Find where the given text appears and provide that cell's center as [x, y] coordinate. 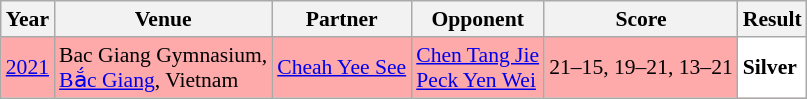
Chen Tang Jie Peck Yen Wei [478, 68]
Score [641, 19]
Result [772, 19]
Partner [342, 19]
Venue [163, 19]
Opponent [478, 19]
Bac Giang Gymnasium,Bắc Giang, Vietnam [163, 68]
Year [28, 19]
Silver [772, 68]
21–15, 19–21, 13–21 [641, 68]
Cheah Yee See [342, 68]
2021 [28, 68]
